Return (X, Y) of the center of cell containing provided text 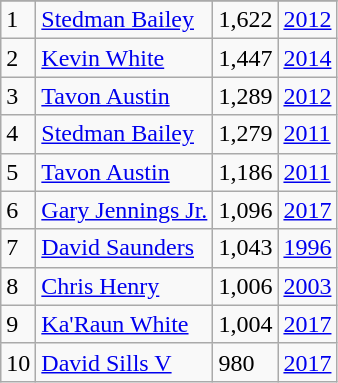
2 (18, 58)
1,096 (246, 210)
10 (18, 362)
Kevin White (124, 58)
9 (18, 324)
1,279 (246, 134)
David Sills V (124, 362)
980 (246, 362)
1,186 (246, 172)
1,006 (246, 286)
8 (18, 286)
2003 (308, 286)
Ka'Raun White (124, 324)
2014 (308, 58)
1,043 (246, 248)
Chris Henry (124, 286)
6 (18, 210)
David Saunders (124, 248)
1,447 (246, 58)
1,004 (246, 324)
1,289 (246, 96)
1996 (308, 248)
1,622 (246, 20)
Gary Jennings Jr. (124, 210)
1 (18, 20)
3 (18, 96)
7 (18, 248)
4 (18, 134)
5 (18, 172)
